Find where the given text appears and provide that cell's center as (X, Y) coordinate. 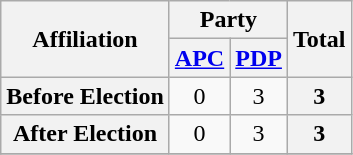
Before Election (86, 96)
PDP (259, 58)
Total (319, 39)
Affiliation (86, 39)
After Election (86, 134)
Party (228, 20)
APC (199, 58)
